Capture the cell that displays the provided text and extract its [x, y] central coordinate. 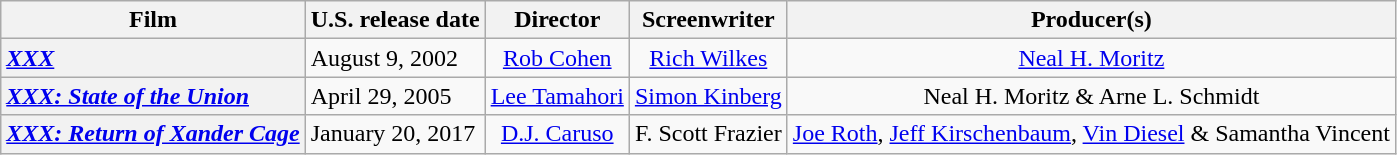
Lee Tamahori [557, 96]
XXX: State of the Union [153, 96]
Director [557, 20]
Rich Wilkes [708, 58]
Rob Cohen [557, 58]
January 20, 2017 [395, 134]
Neal H. Moritz & Arne L. Schmidt [1091, 96]
XXX: Return of Xander Cage [153, 134]
Neal H. Moritz [1091, 58]
Simon Kinberg [708, 96]
U.S. release date [395, 20]
F. Scott Frazier [708, 134]
Joe Roth, Jeff Kirschenbaum, Vin Diesel & Samantha Vincent [1091, 134]
XXX [153, 58]
Film [153, 20]
April 29, 2005 [395, 96]
Screenwriter [708, 20]
D.J. Caruso [557, 134]
August 9, 2002 [395, 58]
Producer(s) [1091, 20]
